Search for the cell housing the specified text and yield its [X, Y] center coordinate. 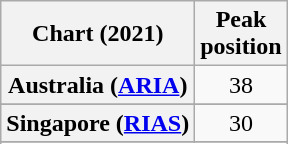
Peakposition [241, 34]
Australia (ARIA) [98, 85]
Chart (2021) [98, 34]
30 [241, 123]
Singapore (RIAS) [98, 123]
38 [241, 85]
